For the text-containing cell, return its midpoint in (x, y) coordinate format. 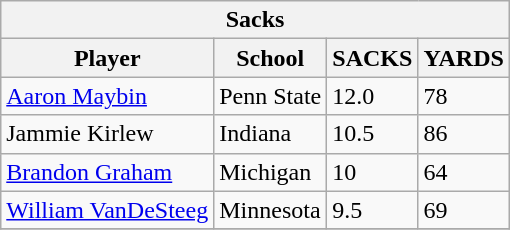
Jammie Kirlew (108, 134)
Brandon Graham (108, 172)
William VanDeSteeg (108, 210)
YARDS (464, 58)
78 (464, 96)
Minnesota (270, 210)
School (270, 58)
SACKS (372, 58)
Michigan (270, 172)
10 (372, 172)
9.5 (372, 210)
Penn State (270, 96)
Indiana (270, 134)
10.5 (372, 134)
Sacks (256, 20)
12.0 (372, 96)
86 (464, 134)
Aaron Maybin (108, 96)
64 (464, 172)
69 (464, 210)
Player (108, 58)
